Extract the [X, Y] coordinate from the center of the cell holding the provided text.  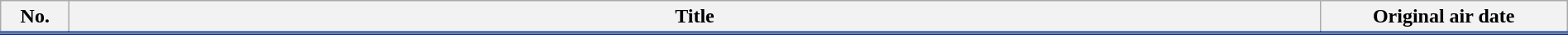
Title [695, 17]
No. [35, 17]
Original air date [1444, 17]
